Determine the (X, Y) coordinate at the center of the cell enclosing the given text.  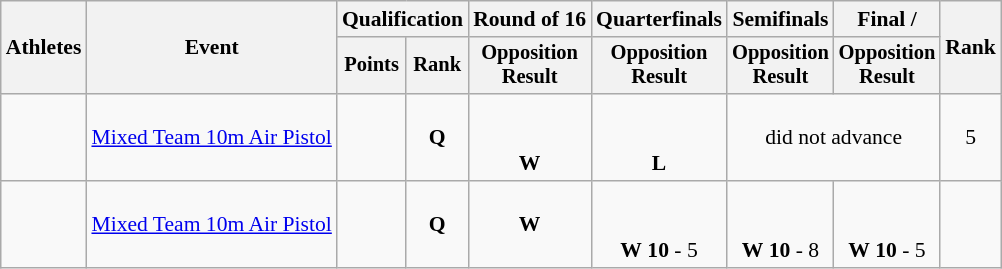
Final / (888, 19)
Round of 16 (530, 19)
Qualification (402, 19)
5 (970, 138)
Semifinals (780, 19)
Points (372, 66)
Quarterfinals (659, 19)
Athletes (44, 48)
L (659, 138)
Event (211, 48)
W 10 - 8 (780, 224)
did not advance (834, 138)
